Provide the [x, y] coordinate of the cell's center where the given text is located.  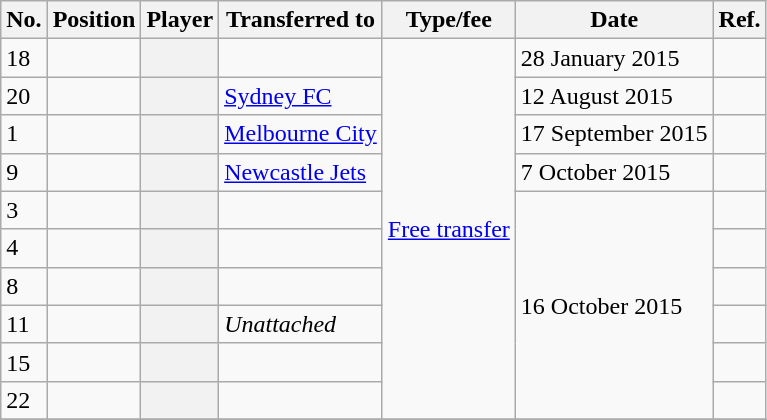
Free transfer [448, 230]
15 [24, 362]
17 September 2015 [614, 134]
No. [24, 20]
18 [24, 58]
Date [614, 20]
4 [24, 248]
Transferred to [301, 20]
9 [24, 172]
3 [24, 210]
1 [24, 134]
8 [24, 286]
20 [24, 96]
Ref. [740, 20]
11 [24, 324]
Position [94, 20]
Player [180, 20]
Melbourne City [301, 134]
16 October 2015 [614, 305]
22 [24, 400]
28 January 2015 [614, 58]
Newcastle Jets [301, 172]
Sydney FC [301, 96]
7 October 2015 [614, 172]
Type/fee [448, 20]
Unattached [301, 324]
12 August 2015 [614, 96]
